Capture the cell that displays the provided text and extract its [X, Y] central coordinate. 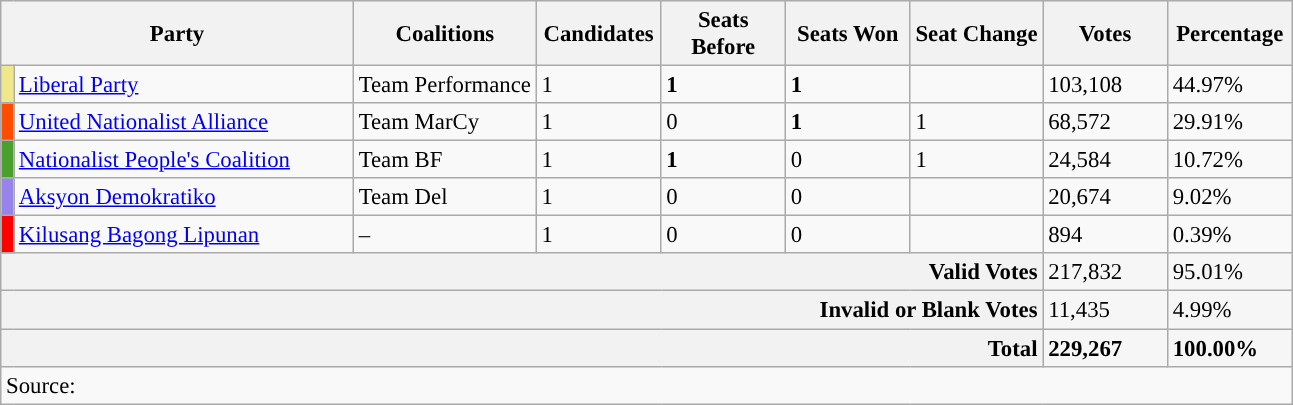
Liberal Party [184, 85]
Aksyon Demokratiko [184, 197]
95.01% [1230, 273]
Percentage [1230, 34]
10.72% [1230, 160]
4.99% [1230, 310]
Invalid or Blank Votes [522, 310]
Coalitions [444, 34]
Candidates [598, 34]
Team MarCy [444, 122]
0.39% [1230, 235]
229,267 [1106, 348]
– [444, 235]
Team BF [444, 160]
29.91% [1230, 122]
United Nationalist Alliance [184, 122]
9.02% [1230, 197]
217,832 [1106, 273]
Kilusang Bagong Lipunan [184, 235]
Total [522, 348]
Votes [1106, 34]
Team Del [444, 197]
Valid Votes [522, 273]
103,108 [1106, 85]
Seats Before [724, 34]
894 [1106, 235]
Nationalist People's Coalition [184, 160]
Team Performance [444, 85]
20,674 [1106, 197]
Party [178, 34]
68,572 [1106, 122]
11,435 [1106, 310]
Source: [646, 385]
Seat Change [976, 34]
100.00% [1230, 348]
44.97% [1230, 85]
24,584 [1106, 160]
Seats Won [848, 34]
